Capture the cell that displays the provided text and extract its (X, Y) central coordinate. 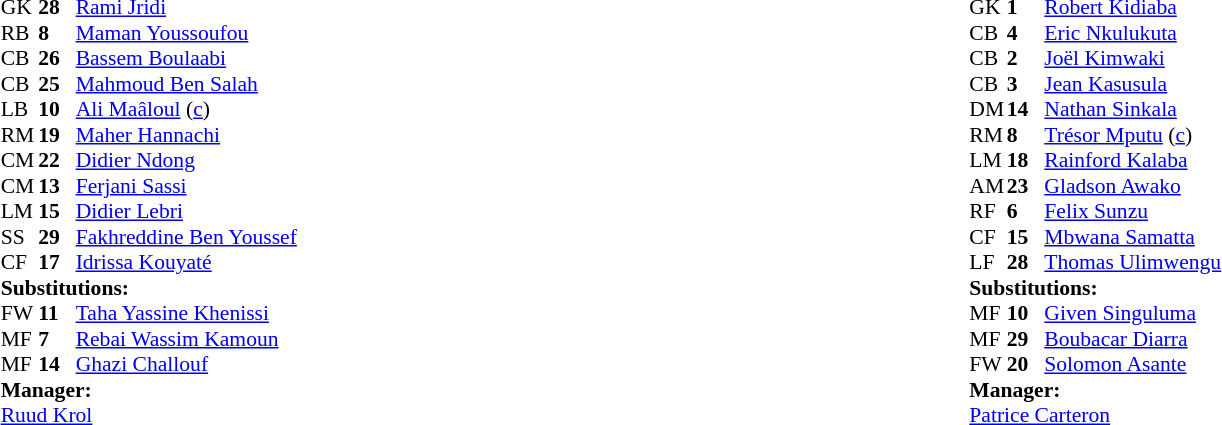
Didier Lebri (186, 211)
4 (1026, 33)
Didier Ndong (186, 161)
17 (57, 263)
Gladson Awako (1132, 186)
SS (20, 237)
LB (20, 109)
Maher Hannachi (186, 135)
RF (988, 211)
Trésor Mputu (c) (1132, 135)
13 (57, 186)
19 (57, 135)
28 (1026, 263)
Taha Yassine Khenissi (186, 313)
Joël Kimwaki (1132, 59)
20 (1026, 365)
25 (57, 84)
Eric Nkulukuta (1132, 33)
6 (1026, 211)
Rainford Kalaba (1132, 161)
Idrissa Kouyaté (186, 263)
Solomon Asante (1132, 365)
Thomas Ulimwengu (1132, 263)
LF (988, 263)
AM (988, 186)
Rebai Wassim Kamoun (186, 339)
Bassem Boulaabi (186, 59)
2 (1026, 59)
Ferjani Sassi (186, 186)
Ali Maâloul (c) (186, 109)
Nathan Sinkala (1132, 109)
Jean Kasusula (1132, 84)
Ghazi Challouf (186, 365)
Mahmoud Ben Salah (186, 84)
DM (988, 109)
3 (1026, 84)
Given Singuluma (1132, 313)
23 (1026, 186)
11 (57, 313)
7 (57, 339)
Maman Youssoufou (186, 33)
Boubacar Diarra (1132, 339)
18 (1026, 161)
Fakhreddine Ben Youssef (186, 237)
RB (20, 33)
22 (57, 161)
Mbwana Samatta (1132, 237)
26 (57, 59)
Felix Sunzu (1132, 211)
